Pinpoint the cell where the given text exists, returning its [X, Y] midpoint coordinate. 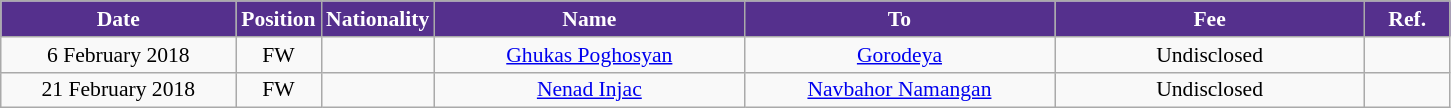
Fee [1210, 19]
Name [589, 19]
Ghukas Poghosyan [589, 55]
Ref. [1408, 19]
Gorodeya [899, 55]
21 February 2018 [118, 90]
Position [278, 19]
To [899, 19]
Nenad Injac [589, 90]
Nationality [378, 19]
6 February 2018 [118, 55]
Date [118, 19]
Navbahor Namangan [899, 90]
